Detect which cell encompasses the target text, then output its [X, Y] center coordinate. 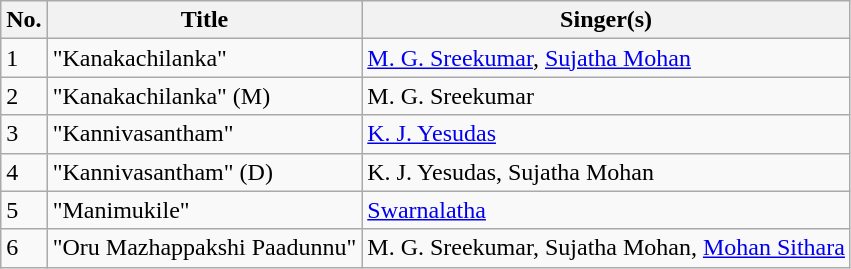
"Kannivasantham" (D) [204, 172]
"Kanakachilanka" [204, 58]
5 [24, 210]
Swarnalatha [606, 210]
M. G. Sreekumar, Sujatha Mohan, Mohan Sithara [606, 248]
K. J. Yesudas [606, 134]
"Oru Mazhappakshi Paadunnu" [204, 248]
M. G. Sreekumar, Sujatha Mohan [606, 58]
Singer(s) [606, 20]
No. [24, 20]
1 [24, 58]
4 [24, 172]
K. J. Yesudas, Sujatha Mohan [606, 172]
"Manimukile" [204, 210]
Title [204, 20]
"Kannivasantham" [204, 134]
3 [24, 134]
2 [24, 96]
"Kanakachilanka" (M) [204, 96]
6 [24, 248]
M. G. Sreekumar [606, 96]
